Output the [X, Y] coordinate of the center of the cell containing the given text.  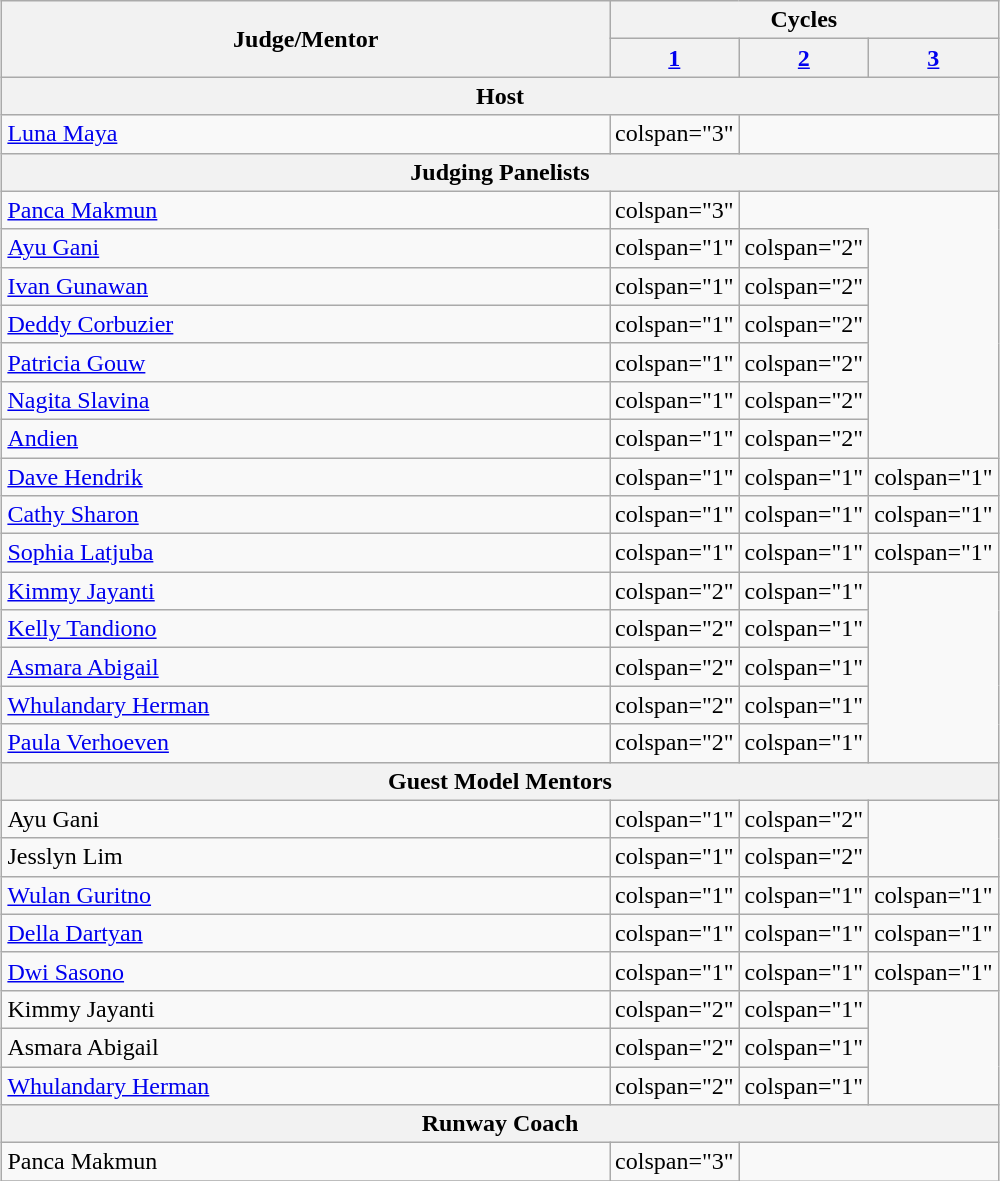
Judge/Mentor [306, 39]
Host [500, 96]
Runway Coach [500, 1124]
Nagita Slavina [306, 400]
Dave Hendrik [306, 477]
Luna Maya [306, 134]
2 [804, 58]
Cycles [804, 20]
Della Dartyan [306, 933]
3 [934, 58]
Deddy Corbuzier [306, 324]
Dwi Sasono [306, 971]
Judging Panelists [500, 172]
Cathy Sharon [306, 515]
Wulan Guritno [306, 895]
Sophia Latjuba [306, 553]
1 [675, 58]
Patricia Gouw [306, 362]
Kelly Tandiono [306, 629]
Guest Model Mentors [500, 781]
Ivan Gunawan [306, 286]
Andien [306, 438]
Jesslyn Lim [306, 857]
Paula Verhoeven [306, 743]
